Scan for the cell matching the given text and deliver its [X, Y] coordinate at center. 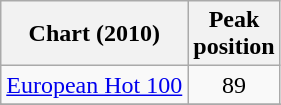
European Hot 100 [94, 85]
89 [234, 85]
Peakposition [234, 34]
Chart (2010) [94, 34]
